Output the [X, Y] coordinate of the center of the cell containing the given text.  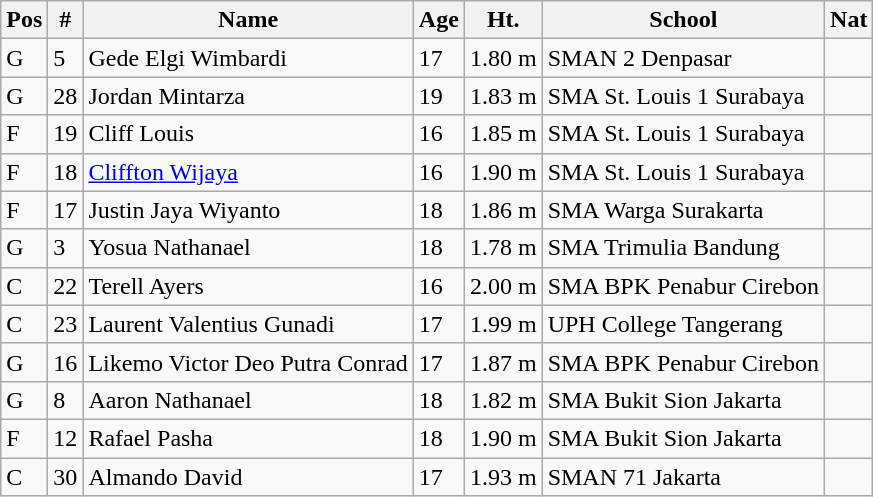
22 [66, 286]
SMA Trimulia Bandung [683, 248]
Justin Jaya Wiyanto [248, 210]
28 [66, 96]
Almando David [248, 477]
5 [66, 58]
30 [66, 477]
# [66, 20]
1.80 m [503, 58]
8 [66, 400]
23 [66, 324]
Likemo Victor Deo Putra Conrad [248, 362]
12 [66, 438]
1.85 m [503, 134]
1.83 m [503, 96]
Aaron Nathanael [248, 400]
SMAN 2 Denpasar [683, 58]
Cliffton Wijaya [248, 172]
1.87 m [503, 362]
1.99 m [503, 324]
1.93 m [503, 477]
Cliff Louis [248, 134]
Rafael Pasha [248, 438]
Ht. [503, 20]
Pos [24, 20]
2.00 m [503, 286]
SMA Warga Surakarta [683, 210]
Terell Ayers [248, 286]
SMAN 71 Jakarta [683, 477]
UPH College Tangerang [683, 324]
1.82 m [503, 400]
Yosua Nathanael [248, 248]
Name [248, 20]
School [683, 20]
Laurent Valentius Gunadi [248, 324]
1.78 m [503, 248]
Gede Elgi Wimbardi [248, 58]
Age [438, 20]
1.86 m [503, 210]
3 [66, 248]
Nat [849, 20]
Jordan Mintarza [248, 96]
